Capture the cell that displays the provided text and extract its (x, y) central coordinate. 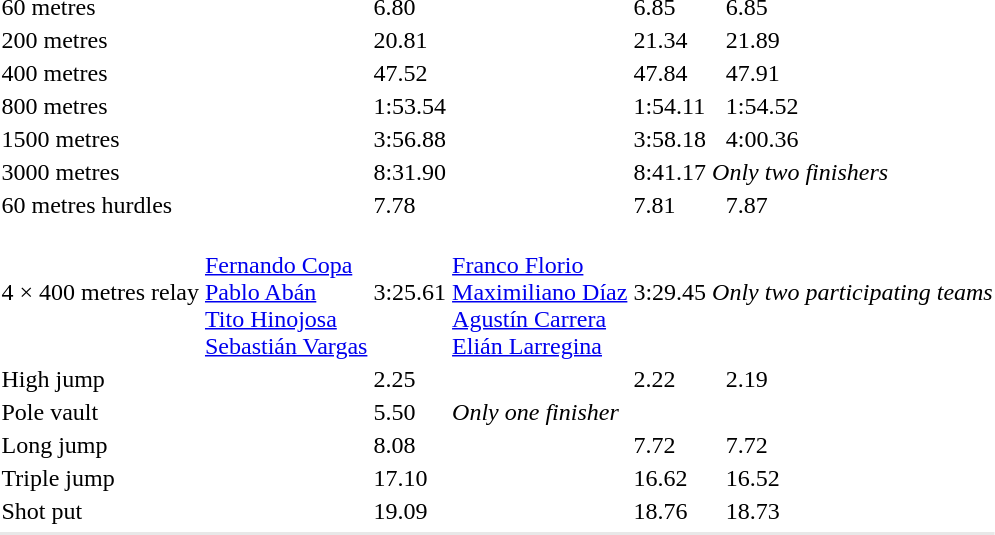
47.91 (859, 73)
8.08 (410, 445)
47.52 (410, 73)
16.62 (670, 478)
200 metres (100, 40)
400 metres (100, 73)
800 metres (100, 106)
Only two participating teams (853, 292)
2.25 (410, 379)
Only one finisher (580, 412)
3:25.61 (410, 292)
8:41.17 (670, 172)
47.84 (670, 73)
19.09 (410, 511)
7.78 (410, 205)
Triple jump (100, 478)
4:00.36 (859, 139)
21.34 (670, 40)
2.19 (859, 379)
8:31.90 (410, 172)
4 × 400 metres relay (100, 292)
3:56.88 (410, 139)
High jump (100, 379)
Pole vault (100, 412)
60 metres hurdles (100, 205)
Shot put (100, 511)
21.89 (859, 40)
18.76 (670, 511)
2.22 (670, 379)
Franco FlorioMaximiliano DíazAgustín CarreraElián Larregina (540, 292)
3000 metres (100, 172)
Fernando CopaPablo AbánTito HinojosaSebastián Vargas (286, 292)
1:54.11 (670, 106)
16.52 (859, 478)
18.73 (859, 511)
17.10 (410, 478)
20.81 (410, 40)
3:58.18 (670, 139)
1500 metres (100, 139)
7.81 (670, 205)
5.50 (410, 412)
3:29.45 (670, 292)
1:54.52 (859, 106)
Only two finishers (853, 172)
7.87 (859, 205)
1:53.54 (410, 106)
Long jump (100, 445)
